Extract the [x, y] coordinate from the center of the cell holding the provided text.  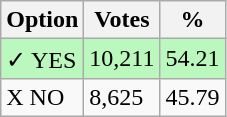
Option [42, 20]
8,625 [122, 97]
% [192, 20]
✓ YES [42, 59]
54.21 [192, 59]
Votes [122, 20]
X NO [42, 97]
45.79 [192, 97]
10,211 [122, 59]
